Provide the (X, Y) coordinate of the cell's center where the given text is located.  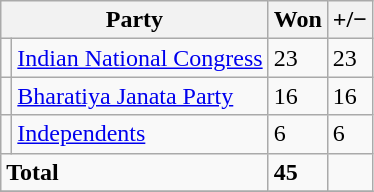
+/− (350, 20)
Bharatiya Janata Party (140, 96)
Total (134, 172)
Independents (140, 134)
Party (134, 20)
45 (298, 172)
Indian National Congress (140, 58)
Won (298, 20)
